Extract the [X, Y] coordinate from the center of the cell holding the provided text.  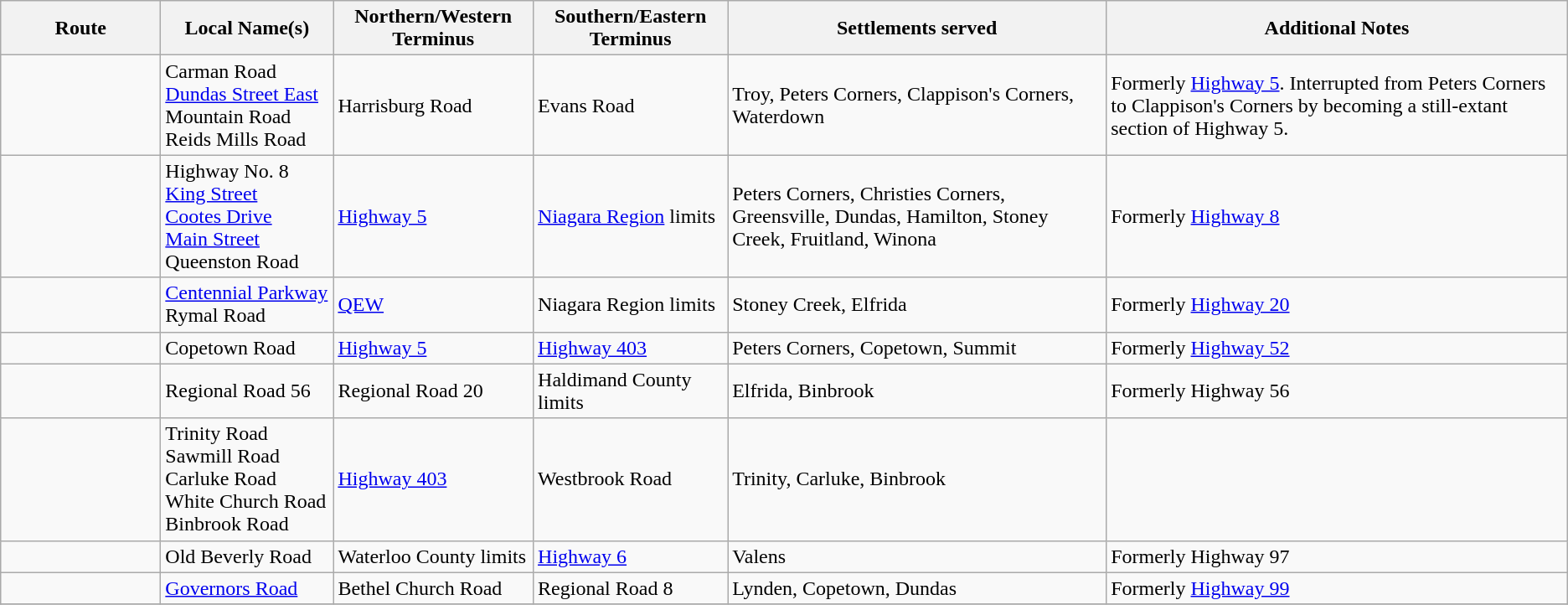
Lynden, Copetown, Dundas [917, 588]
Trinity, Carluke, Binbrook [917, 479]
Regional Road 56 [247, 390]
Elfrida, Binbrook [917, 390]
Harrisburg Road [434, 106]
Waterloo County limits [434, 556]
Highway 6 [631, 556]
Formerly Highway 56 [1337, 390]
Bethel Church Road [434, 588]
Haldimand County limits [631, 390]
Regional Road 20 [434, 390]
Valens [917, 556]
QEW [434, 305]
Westbrook Road [631, 479]
Settlements served [917, 28]
Southern/Eastern Terminus [631, 28]
Trinity RoadSawmill RoadCarluke RoadWhite Church RoadBinbrook Road [247, 479]
Northern/Western Terminus [434, 28]
Formerly Highway 97 [1337, 556]
Carman RoadDundas Street EastMountain RoadReids Mills Road [247, 106]
Formerly Highway 52 [1337, 348]
Troy, Peters Corners, Clappison's Corners, Waterdown [917, 106]
Formerly Highway 20 [1337, 305]
Local Name(s) [247, 28]
Route [80, 28]
Governors Road [247, 588]
Old Beverly Road [247, 556]
Stoney Creek, Elfrida [917, 305]
Centennial ParkwayRymal Road [247, 305]
Evans Road [631, 106]
Formerly Highway 5. Interrupted from Peters Corners to Clappison's Corners by becoming a still-extant section of Highway 5. [1337, 106]
Peters Corners, Copetown, Summit [917, 348]
Highway No. 8King StreetCootes DriveMain StreetQueenston Road [247, 216]
Peters Corners, Christies Corners, Greensville, Dundas, Hamilton, Stoney Creek, Fruitland, Winona [917, 216]
Formerly Highway 99 [1337, 588]
Additional Notes [1337, 28]
Formerly Highway 8 [1337, 216]
Regional Road 8 [631, 588]
Copetown Road [247, 348]
